For the text-containing cell, return its midpoint in [x, y] coordinate format. 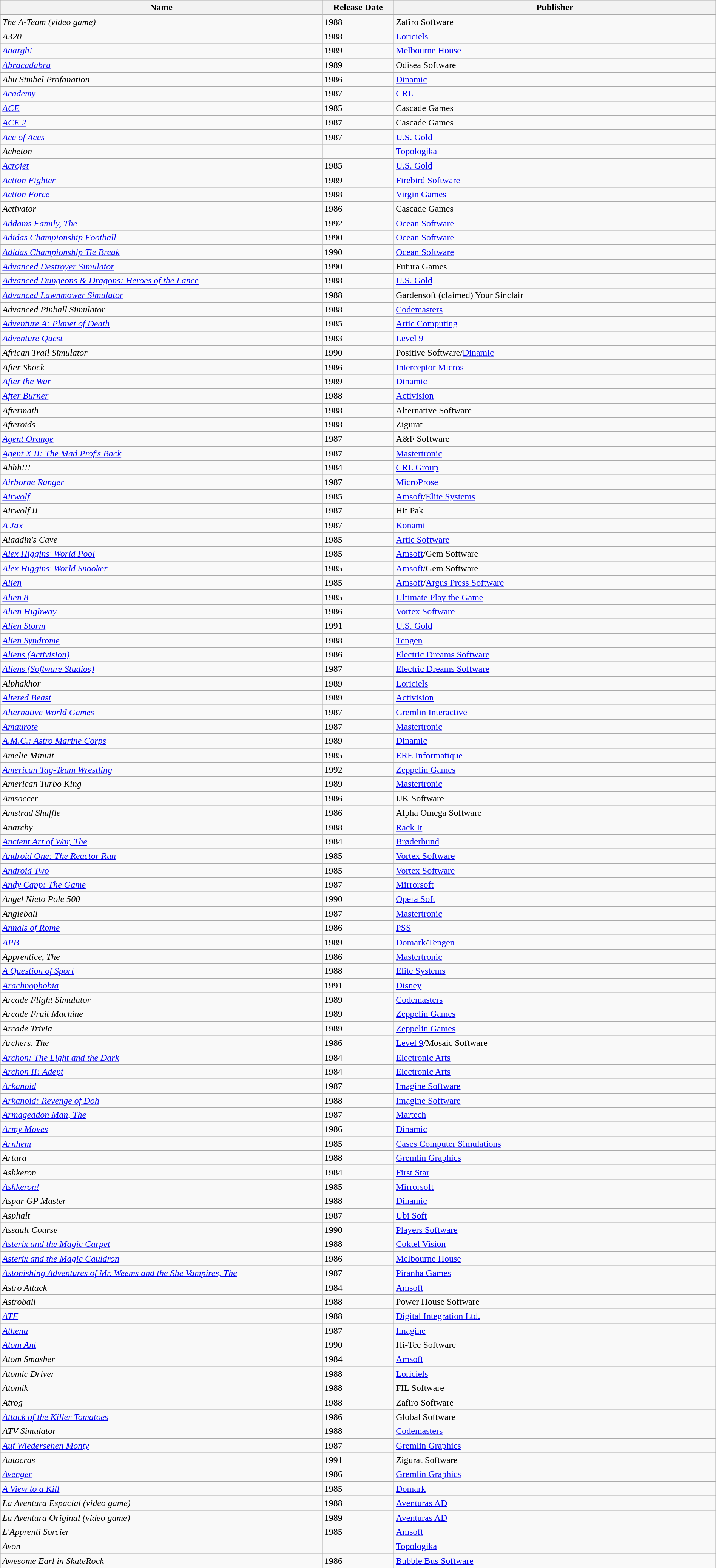
Andy Capp: The Game [162, 885]
Action Fighter [162, 180]
Rack It [555, 827]
Archers, The [162, 1043]
Astroball [162, 1302]
Domark [555, 1489]
African Trail Simulator [162, 353]
Agent X II: The Mad Prof's Back [162, 453]
Elite Systems [555, 971]
Name [162, 8]
Airborne Ranger [162, 482]
Acrojet [162, 165]
Futura Games [555, 266]
Afteroids [162, 425]
Level 9 [555, 338]
Auf Wiedersehen Monty [162, 1446]
Alpha Omega Software [555, 813]
Army Moves [162, 1129]
Power House Software [555, 1302]
Angleball [162, 914]
Opera Soft [555, 899]
Atom Ant [162, 1345]
Piranha Games [555, 1273]
Firebird Software [555, 180]
Amsoft/Elite Systems [555, 496]
Adidas Championship Football [162, 238]
Players Software [555, 1230]
Publisher [555, 8]
Artura [162, 1158]
Astro Attack [162, 1287]
Archon: The Light and the Dark [162, 1057]
Alien Highway [162, 611]
Arkanoid: Revenge of Doh [162, 1101]
After Shock [162, 367]
Tengen [555, 640]
A Jax [162, 525]
Alex Higgins' World Pool [162, 554]
Global Software [555, 1417]
Amaurote [162, 727]
A Question of Sport [162, 971]
ATF [162, 1316]
Aaargh! [162, 51]
American Tag-Team Wrestling [162, 770]
ACE [162, 108]
1983 [358, 338]
Android One: The Reactor Run [162, 856]
Arcade Trivia [162, 1028]
Artic Computing [555, 324]
The A-Team (video game) [162, 22]
Awesome Earl in SkateRock [162, 1561]
Bubble Bus Software [555, 1561]
Airwolf [162, 496]
Alien Storm [162, 626]
Acheton [162, 151]
Advanced Lawnmower Simulator [162, 295]
A View to a Kill [162, 1489]
Odisea Software [555, 65]
Athena [162, 1330]
Arnhem [162, 1144]
Adventure A: Planet of Death [162, 324]
Ahhh!!! [162, 468]
ERE Informatique [555, 755]
Academy [162, 94]
Airwolf II [162, 511]
Abracadabra [162, 65]
Avenger [162, 1474]
Android Two [162, 870]
Amstrad Shuffle [162, 813]
After Burner [162, 396]
Ashkeron [162, 1172]
Amelie Minuit [162, 755]
Alphakhor [162, 683]
Astonishing Adventures of Mr. Weems and the She Vampires, The [162, 1273]
La Aventura Original (video game) [162, 1517]
Ashkeron! [162, 1187]
A320 [162, 36]
Arkanoid [162, 1086]
Addams Family, The [162, 223]
Advanced Destroyer Simulator [162, 266]
PSS [555, 928]
Archon II: Adept [162, 1072]
A&F Software [555, 439]
Advanced Pinball Simulator [162, 309]
Digital Integration Ltd. [555, 1316]
Coktel Vision [555, 1244]
Asterix and the Magic Carpet [162, 1244]
First Star [555, 1172]
American Turbo King [162, 784]
Agent Orange [162, 439]
Atom Smasher [162, 1359]
Ultimate Play the Game [555, 597]
Altered Beast [162, 698]
Aspar GP Master [162, 1201]
Arcade Fruit Machine [162, 1014]
CRL [555, 94]
Asphalt [162, 1215]
Imagine [555, 1330]
Abu Simbel Profanation [162, 79]
Advanced Dungeons & Dragons: Heroes of the Lance [162, 281]
Atomik [162, 1388]
Level 9/Mosaic Software [555, 1043]
After the War [162, 381]
Arcade Flight Simulator [162, 1000]
Zigurat [555, 425]
Aliens (Software Studios) [162, 669]
Anarchy [162, 827]
Zigurat Software [555, 1460]
Annals of Rome [162, 928]
ACE 2 [162, 122]
Hi-Tec Software [555, 1345]
Autocras [162, 1460]
Virgin Games [555, 195]
Hit Pak [555, 511]
Assault Course [162, 1230]
A.M.C.: Astro Marine Corps [162, 741]
FIL Software [555, 1388]
MicroProse [555, 482]
Cases Computer Simulations [555, 1144]
Attack of the Killer Tomatoes [162, 1417]
Ancient Art of War, The [162, 841]
Artic Software [555, 540]
Adidas Championship Tie Break [162, 252]
CRL Group [555, 468]
Interceptor Micros [555, 367]
Release Date [358, 8]
Domark/Tengen [555, 942]
Gardensoft (claimed) Your Sinclair [555, 295]
Ubi Soft [555, 1215]
Action Force [162, 195]
Brøderbund [555, 841]
Adventure Quest [162, 338]
Martech [555, 1115]
Alternative Software [555, 410]
Atrog [162, 1403]
Alien Syndrome [162, 640]
Alien 8 [162, 597]
Amsoft/Argus Press Software [555, 583]
Gremlin Interactive [555, 712]
Angel Nieto Pole 500 [162, 899]
ATV Simulator [162, 1431]
Alex Higgins' World Snooker [162, 568]
L'Apprenti Sorcier [162, 1532]
Aladdin's Cave [162, 540]
Aftermath [162, 410]
IJK Software [555, 798]
Avon [162, 1546]
Asterix and the Magic Cauldron [162, 1259]
APB [162, 942]
Konami [555, 525]
La Aventura Espacial (video game) [162, 1503]
Activator [162, 209]
Alternative World Games [162, 712]
Atomic Driver [162, 1374]
Positive Software/Dinamic [555, 353]
Ace of Aces [162, 137]
Alien [162, 583]
Aliens (Activision) [162, 655]
Arachnophobia [162, 985]
Armageddon Man, The [162, 1115]
Amsoccer [162, 798]
Apprentice, The [162, 957]
Disney [555, 985]
